Scan for the cell matching the given text and deliver its (x, y) coordinate at center. 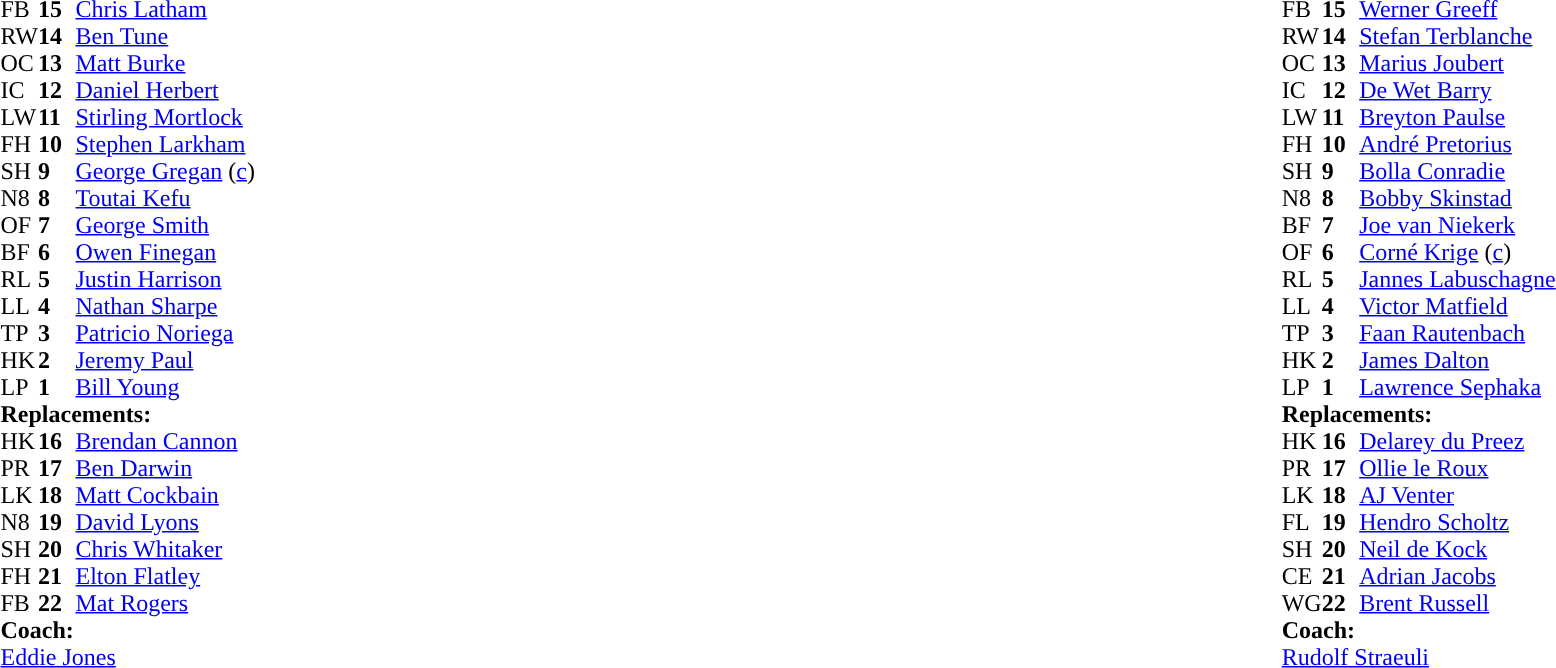
Owen Finegan (166, 252)
Delarey du Preez (1458, 442)
Victor Matfield (1458, 306)
Brendan Cannon (166, 442)
Matt Burke (166, 64)
FB (19, 604)
Marius Joubert (1458, 64)
Stephen Larkham (166, 144)
Patricio Noriega (166, 334)
David Lyons (166, 522)
Adrian Jacobs (1458, 576)
Bill Young (166, 388)
George Smith (166, 226)
Mat Rogers (166, 604)
Jannes Labuschagne (1458, 280)
Faan Rautenbach (1458, 334)
Jeremy Paul (166, 360)
FL (1302, 522)
WG (1302, 604)
Elton Flatley (166, 576)
Bobby Skinstad (1458, 198)
Joe van Niekerk (1458, 226)
Bolla Conradie (1458, 172)
Stirling Mortlock (166, 118)
Brent Russell (1458, 604)
Lawrence Sephaka (1458, 388)
Matt Cockbain (166, 496)
James Dalton (1458, 360)
Hendro Scholtz (1458, 522)
Corné Krige (c) (1458, 252)
Ben Tune (166, 36)
Toutai Kefu (166, 198)
Stefan Terblanche (1458, 36)
AJ Venter (1458, 496)
Ollie le Roux (1458, 468)
Chris Whitaker (166, 550)
Justin Harrison (166, 280)
André Pretorius (1458, 144)
CE (1302, 576)
George Gregan (c) (166, 172)
De Wet Barry (1458, 90)
Neil de Kock (1458, 550)
Breyton Paulse (1458, 118)
Ben Darwin (166, 468)
Daniel Herbert (166, 90)
Nathan Sharpe (166, 306)
